Pinpoint the cell where the given text exists, returning its (x, y) midpoint coordinate. 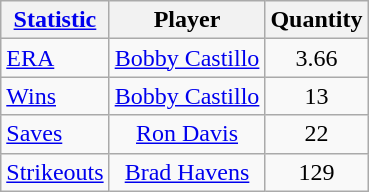
Statistic (55, 20)
Player (187, 20)
Wins (55, 96)
22 (316, 134)
13 (316, 96)
129 (316, 172)
3.66 (316, 58)
Ron Davis (187, 134)
Strikeouts (55, 172)
Saves (55, 134)
Brad Havens (187, 172)
Quantity (316, 20)
ERA (55, 58)
